Find where the given text appears and provide that cell's center as [x, y] coordinate. 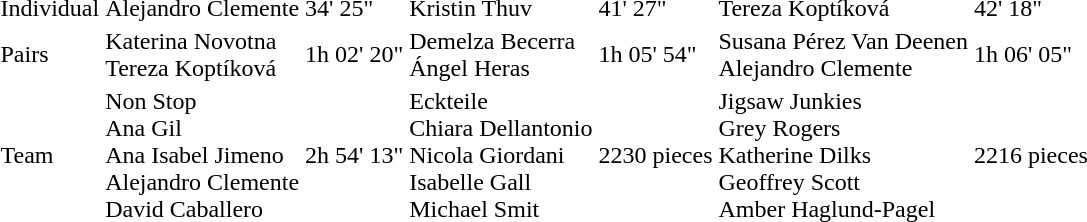
1h 02' 20" [354, 54]
Demelza Becerra Ángel Heras [501, 54]
1h 05' 54" [656, 54]
Katerina Novotna Tereza Koptíková [202, 54]
Susana Pérez Van Deenen Alejandro Clemente [843, 54]
